Return the (x, y) coordinate for the center point of the cell that contains the specified text.  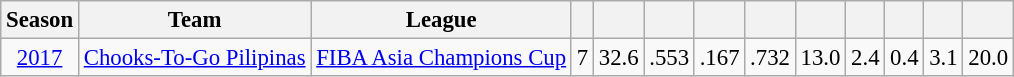
0.4 (904, 58)
32.6 (618, 58)
13.0 (820, 58)
.167 (719, 58)
.732 (770, 58)
7 (582, 58)
2.4 (866, 58)
Team (194, 20)
Chooks-To-Go Pilipinas (194, 58)
2017 (40, 58)
League (442, 20)
Season (40, 20)
FIBA Asia Champions Cup (442, 58)
3.1 (944, 58)
.553 (669, 58)
20.0 (988, 58)
